Search for the cell housing the specified text and yield its (X, Y) center coordinate. 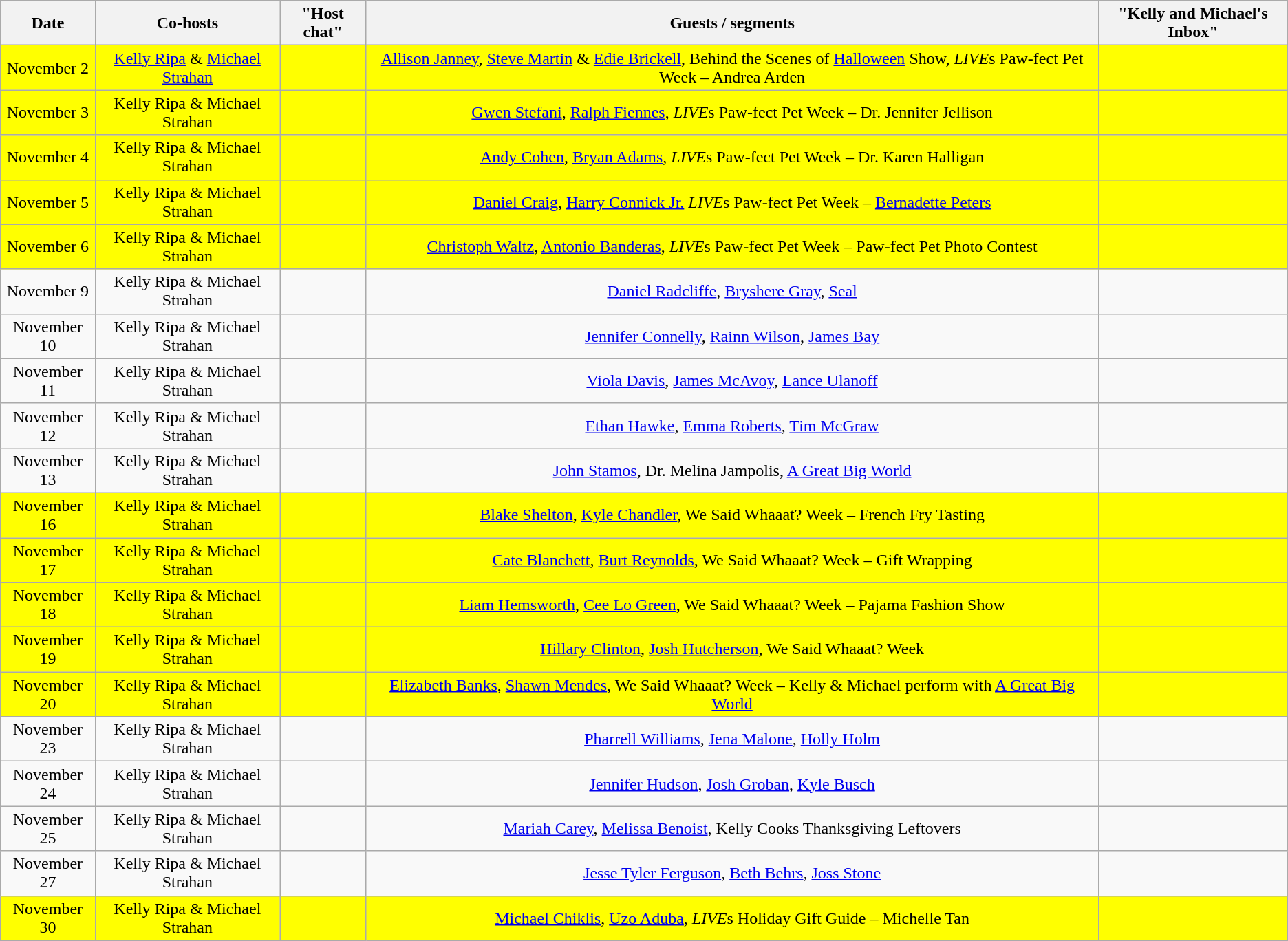
Mariah Carey, Melissa Benoist, Kelly Cooks Thanksgiving Leftovers (732, 828)
"Kelly and Michael's Inbox" (1193, 23)
November 20 (48, 695)
Allison Janney, Steve Martin & Edie Brickell, Behind the Scenes of Halloween Show, LIVEs Paw-fect Pet Week – Andrea Arden (732, 67)
Co-hosts (187, 23)
Daniel Radcliffe, Bryshere Gray, Seal (732, 292)
November 13 (48, 470)
November 9 (48, 292)
November 6 (48, 246)
Andy Cohen, Bryan Adams, LIVEs Paw-fect Pet Week – Dr. Karen Halligan (732, 157)
Jesse Tyler Ferguson, Beth Behrs, Joss Stone (732, 874)
November 11 (48, 381)
Viola Davis, James McAvoy, Lance Ulanoff (732, 381)
November 25 (48, 828)
Date (48, 23)
Liam Hemsworth, Cee Lo Green, We Said Whaaat? Week – Pajama Fashion Show (732, 605)
November 16 (48, 515)
November 19 (48, 649)
November 17 (48, 560)
Christoph Waltz, Antonio Banderas, LIVEs Paw-fect Pet Week – Paw-fect Pet Photo Contest (732, 246)
Guests / segments (732, 23)
November 18 (48, 605)
November 5 (48, 202)
Pharrell Williams, Jena Malone, Holly Holm (732, 739)
Blake Shelton, Kyle Chandler, We Said Whaaat? Week – French Fry Tasting (732, 515)
November 30 (48, 918)
November 27 (48, 874)
November 12 (48, 425)
November 24 (48, 784)
Michael Chiklis, Uzo Aduba, LIVEs Holiday Gift Guide – Michelle Tan (732, 918)
November 3 (48, 113)
"Host chat" (323, 23)
November 10 (48, 336)
Gwen Stefani, Ralph Fiennes, LIVEs Paw-fect Pet Week – Dr. Jennifer Jellison (732, 113)
John Stamos, Dr. Melina Jampolis, A Great Big World (732, 470)
Ethan Hawke, Emma Roberts, Tim McGraw (732, 425)
November 4 (48, 157)
Elizabeth Banks, Shawn Mendes, We Said Whaaat? Week – Kelly & Michael perform with A Great Big World (732, 695)
Jennifer Connelly, Rainn Wilson, James Bay (732, 336)
November 2 (48, 67)
Hillary Clinton, Josh Hutcherson, We Said Whaaat? Week (732, 649)
Daniel Craig, Harry Connick Jr. LIVEs Paw-fect Pet Week – Bernadette Peters (732, 202)
November 23 (48, 739)
Jennifer Hudson, Josh Groban, Kyle Busch (732, 784)
Cate Blanchett, Burt Reynolds, We Said Whaaat? Week – Gift Wrapping (732, 560)
